Search for the cell housing the specified text and yield its [X, Y] center coordinate. 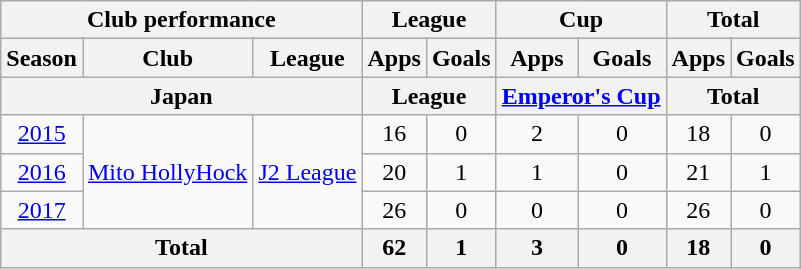
Club [167, 58]
Club performance [182, 20]
J2 League [308, 172]
Season [42, 58]
Cup [581, 20]
20 [394, 172]
2015 [42, 134]
62 [394, 248]
3 [537, 248]
Mito HollyHock [167, 172]
21 [698, 172]
2017 [42, 210]
2 [537, 134]
2016 [42, 172]
Emperor's Cup [581, 96]
16 [394, 134]
Japan [182, 96]
